Pinpoint the cell where the given text exists, returning its [x, y] midpoint coordinate. 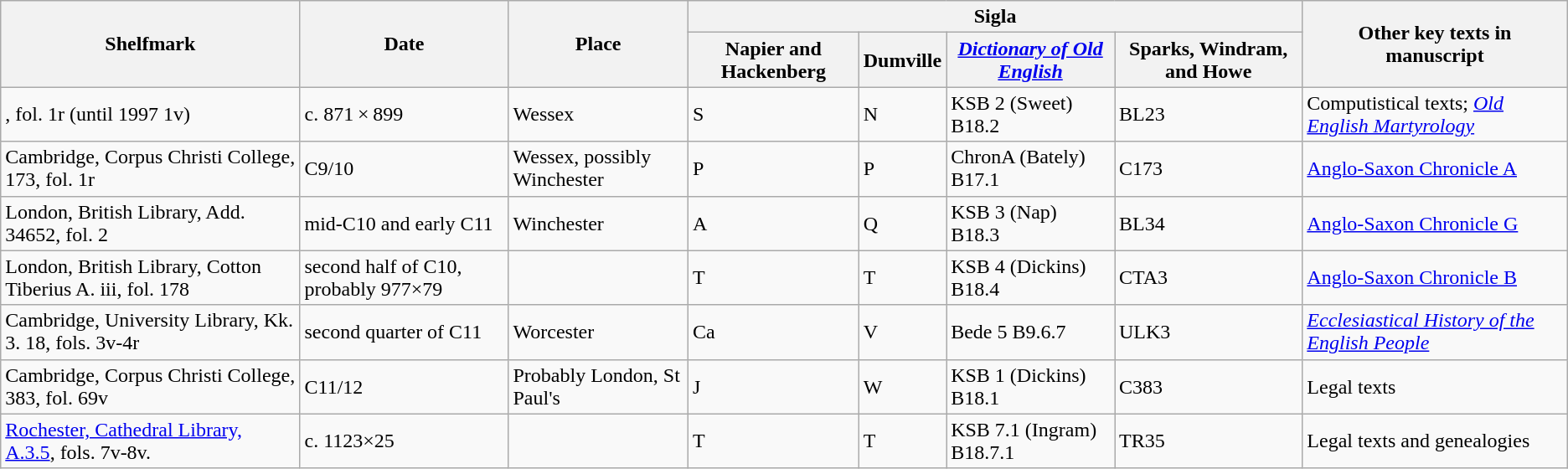
Worcester [598, 332]
Date [404, 44]
Probably London, St Paul's [598, 387]
Computistical texts; Old English Martyrology [1435, 114]
Bede 5 B9.6.7 [1030, 332]
London, British Library, Cotton Tiberius A. iii, fol. 178 [151, 278]
CTA3 [1208, 278]
S [773, 114]
Dumville [902, 60]
Ca [773, 332]
Ecclesiastical History of the English People [1435, 332]
N [902, 114]
Sparks, Windram, and Howe [1208, 60]
KSB 2 (Sweet) B18.2 [1030, 114]
Anglo-Saxon Chronicle B [1435, 278]
ChronA (Bately) B17.1 [1030, 169]
Cambridge, University Library, Kk. 3. 18, fols. 3v-4r [151, 332]
BL34 [1208, 223]
A [773, 223]
C9/10 [404, 169]
Rochester, Cathedral Library, A.3.5, fols. 7v-8v. [151, 441]
Place [598, 44]
J [773, 387]
Napier and Hackenberg [773, 60]
C173 [1208, 169]
TR35 [1208, 441]
Sigla [995, 17]
c. 871 × 899 [404, 114]
Winchester [598, 223]
BL23 [1208, 114]
KSB 1 (Dickins) B18.1 [1030, 387]
London, British Library, Add. 34652, fol. 2 [151, 223]
Wessex [598, 114]
C11/12 [404, 387]
second half of C10, probably 977×79 [404, 278]
Legal texts [1435, 387]
c. 1123×25 [404, 441]
Anglo-Saxon Chronicle A [1435, 169]
Cambridge, Corpus Christi College, 383, fol. 69v [151, 387]
Anglo-Saxon Chronicle G [1435, 223]
V [902, 332]
C383 [1208, 387]
Dictionary of Old English [1030, 60]
KSB 7.1 (Ingram) B18.7.1 [1030, 441]
Legal texts and genealogies [1435, 441]
mid-C10 and early C11 [404, 223]
, fol. 1r (until 1997 1v) [151, 114]
Q [902, 223]
second quarter of C11 [404, 332]
Cambridge, Corpus Christi College, 173, fol. 1r [151, 169]
Shelfmark [151, 44]
KSB 4 (Dickins) B18.4 [1030, 278]
Wessex, possibly Winchester [598, 169]
ULK3 [1208, 332]
KSB 3 (Nap) B18.3 [1030, 223]
Other key texts in manuscript [1435, 44]
W [902, 387]
